Pinpoint the cell where the given text exists, returning its [x, y] midpoint coordinate. 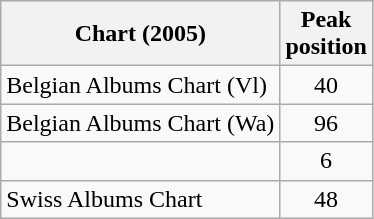
Belgian Albums Chart (Wa) [140, 123]
Peakposition [326, 34]
48 [326, 199]
Chart (2005) [140, 34]
6 [326, 161]
Belgian Albums Chart (Vl) [140, 85]
40 [326, 85]
96 [326, 123]
Swiss Albums Chart [140, 199]
